Determine the [x, y] coordinate at the center of the cell enclosing the given text.  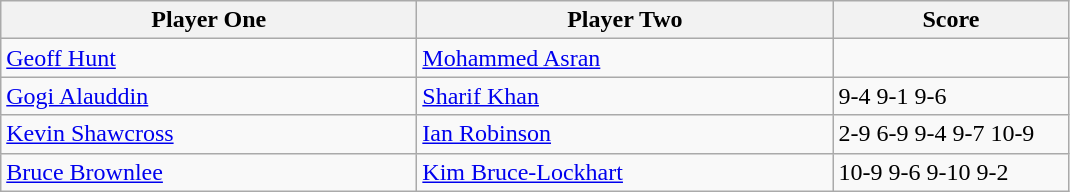
2-9 6-9 9-4 9-7 10-9 [951, 134]
Geoff Hunt [209, 58]
10-9 9-6 9-10 9-2 [951, 172]
Sharif Khan [625, 96]
Gogi Alauddin [209, 96]
Ian Robinson [625, 134]
Player One [209, 20]
Mohammed Asran [625, 58]
Score [951, 20]
Player Two [625, 20]
Kevin Shawcross [209, 134]
Bruce Brownlee [209, 172]
Kim Bruce-Lockhart [625, 172]
9-4 9-1 9-6 [951, 96]
